Identify which cell holds the provided text, then report its [X, Y] central coordinate. 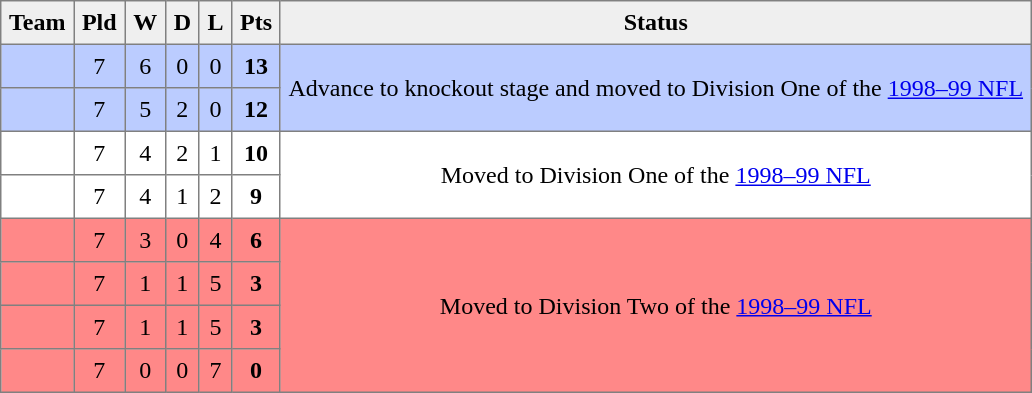
L [216, 23]
W [145, 23]
9 [256, 197]
12 [256, 110]
Pts [256, 23]
D [182, 23]
13 [256, 66]
Moved to Division One of the 1998–99 NFL [656, 174]
Moved to Division Two of the 1998–99 NFL [656, 305]
Team [38, 23]
10 [256, 153]
Status [656, 23]
Advance to knockout stage and moved to Division One of the 1998–99 NFL [656, 88]
Pld [100, 23]
